From the cell containing the given text, extract its center point as [X, Y] coordinate. 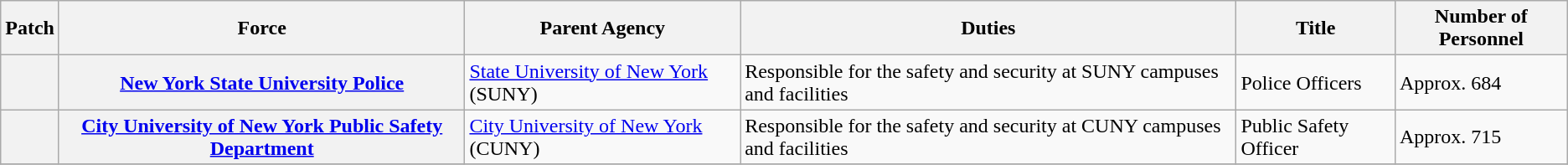
State University of New York (SUNY) [603, 82]
Approx. 684 [1481, 82]
Public Safety Officer [1315, 137]
Police Officers [1315, 82]
City University of New York (CUNY) [603, 137]
Force [261, 28]
Number of Personnel [1481, 28]
City University of New York Public Safety Department [261, 137]
Duties [988, 28]
Approx. 715 [1481, 137]
New York State University Police [261, 82]
Responsible for the safety and security at CUNY campuses and facilities [988, 137]
Responsible for the safety and security at SUNY campuses and facilities [988, 82]
Patch [30, 28]
Parent Agency [603, 28]
Title [1315, 28]
